Extract the [X, Y] coordinate from the center of the cell holding the provided text.  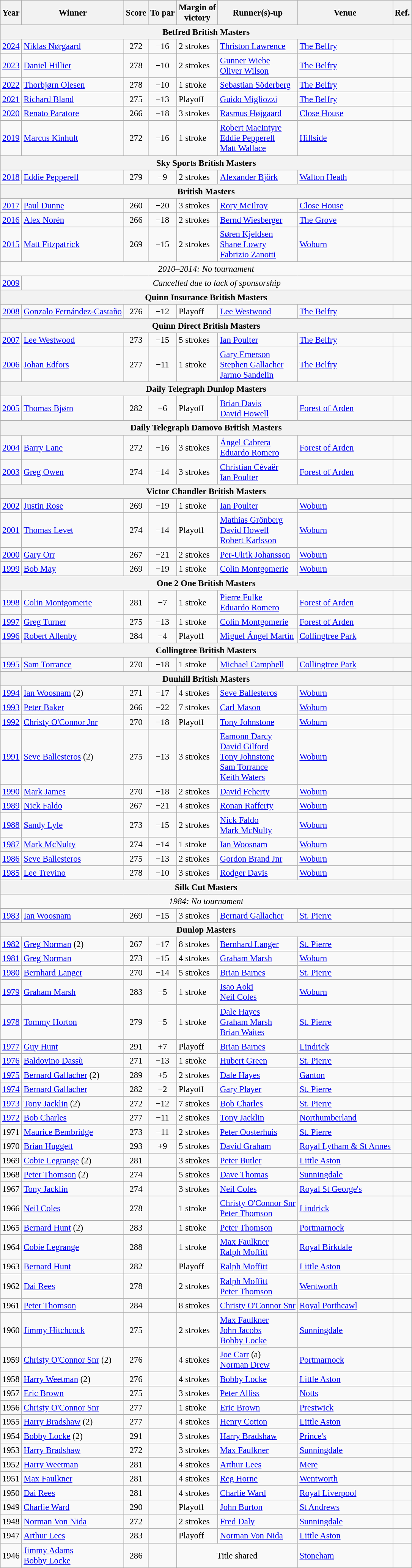
Alex Norén [73, 220]
Ian Woosnam (2) [73, 693]
1978 [11, 1022]
Collingtree British Masters [206, 651]
2009 [11, 283]
Ronan Rafferty [258, 805]
1983 [11, 916]
1993 [11, 708]
Gary Player [258, 1089]
Sebastian Söderberg [258, 85]
1985 [11, 873]
1991 [11, 756]
2001 [11, 530]
Title shared [237, 1555]
David Feherty [258, 791]
Christy O'Connor Snr Peter Thomson [258, 1209]
2005 [11, 408]
1992 [11, 722]
Michael Campbell [258, 665]
Gordon Brand Jnr [258, 859]
2024 [11, 46]
−20 [162, 205]
To par [162, 13]
Walton Heath [345, 177]
Tony Johnstone [258, 722]
2018 [11, 177]
Nick Faldo [73, 805]
1965 [11, 1228]
Bobby Locke (2) [73, 1436]
Dave Thomas [258, 1175]
1998 [11, 603]
Christian Cévaër Ian Poulter [258, 472]
Cobie Legrange (2) [73, 1161]
Royal Liverpool [345, 1493]
Eddie Pepperell [73, 177]
Cobie Legrange [73, 1247]
1949 [11, 1507]
Cancelled due to lack of sponsorship [217, 283]
Royal St George's [345, 1189]
Seve Ballesteros (2) [73, 756]
Harry Bradshaw (2) [73, 1422]
One 2 One British Masters [206, 583]
1955 [11, 1422]
289 [136, 1075]
2017 [11, 205]
1975 [11, 1075]
1947 [11, 1536]
Thomas Bjørn [73, 408]
1970 [11, 1146]
2004 [11, 447]
Peter Butler [258, 1161]
Harry Weetman [73, 1465]
Barry Lane [73, 447]
Brian Huggett [73, 1146]
Quinn Direct British Masters [206, 326]
Miguel Ángel Martín [258, 636]
1959 [11, 1360]
1990 [11, 791]
Rory McIlroy [258, 205]
Jimmy Hitchcock [73, 1330]
1961 [11, 1305]
Royal Lytham & St Annes [345, 1146]
Henry Cotton [258, 1422]
Venue [345, 13]
Gonzalo Fernández-Castaño [73, 312]
1995 [11, 665]
Margin ofvictory [197, 13]
Tommy Horton [73, 1022]
Peter Baker [73, 708]
Ralph Moffitt [258, 1267]
Rasmus Højgaard [258, 113]
2007 [11, 340]
Bernd Wiesberger [258, 220]
1952 [11, 1465]
Gunner Wiebe Oliver Wilson [258, 66]
St Andrews [345, 1507]
British Masters [206, 191]
1968 [11, 1175]
Carl Mason [258, 708]
Peter Alliss [258, 1393]
Sandy Lyle [73, 825]
Thomas Levet [73, 530]
290 [136, 1507]
Max Faulkner Ralph Moffitt [258, 1247]
Gary Emerson Stephen Gallacher Jarmo Sandelin [258, 365]
1988 [11, 825]
Winner [73, 13]
Dale Hayes [258, 1075]
1981 [11, 958]
1982 [11, 944]
2006 [11, 365]
Bernard Hunt [73, 1267]
1972 [11, 1118]
Bobby Locke [258, 1379]
Mere [345, 1465]
1956 [11, 1407]
Justin Rose [73, 506]
2020 [11, 113]
Jimmy Adams Bobby Locke [73, 1555]
Prince's [345, 1436]
Bernard Hunt (2) [73, 1228]
Tony Jacklin (2) [73, 1103]
Greg Norman (2) [73, 944]
Nick Faldo Mark McNulty [258, 825]
+9 [162, 1146]
Matt Fitzpatrick [73, 244]
Alexander Björk [258, 177]
Joe Carr (a) Norman Drew [258, 1360]
−2 [162, 1089]
1951 [11, 1479]
Mark McNulty [73, 845]
2019 [11, 138]
1962 [11, 1286]
Prestwick [345, 1407]
1979 [11, 992]
Dunhill British Masters [206, 679]
−6 [162, 408]
Peter Thomson (2) [73, 1175]
Daily Telegraph Dunlop Masters [206, 389]
1971 [11, 1132]
+7 [162, 1046]
Per-Ulrik Johansson [258, 555]
Greg Norman [73, 958]
286 [136, 1555]
1994 [11, 693]
1953 [11, 1450]
1948 [11, 1522]
1946 [11, 1555]
Reg Horne [258, 1479]
Robert Allenby [73, 636]
1984: No tournament [206, 901]
1963 [11, 1267]
2022 [11, 85]
Dale Hayes Graham Marsh Brian Waites [258, 1022]
Gary Orr [73, 555]
Christy O'Connor Snr (2) [73, 1360]
Daily Telegraph Damovo British Masters [206, 428]
2002 [11, 506]
1958 [11, 1379]
1977 [11, 1046]
Dunlop Masters [206, 930]
Stoneham [345, 1555]
1987 [11, 845]
Marcus Kinhult [73, 138]
1964 [11, 1247]
Ralph Moffitt Peter Thomson [258, 1286]
Fred Daly [258, 1522]
2023 [11, 66]
Baldovino Dassù [73, 1061]
2000 [11, 555]
Pierre Fulke Eduardo Romero [258, 603]
Max Faulkner John Jacobs Bobby Locke [258, 1330]
Niklas Nørgaard [73, 46]
Harry Weetman (2) [73, 1379]
1966 [11, 1209]
260 [136, 205]
−7 [162, 603]
Hillside [345, 138]
288 [136, 1247]
+5 [162, 1075]
−4 [162, 636]
Ángel Cabrera Eduardo Romero [258, 447]
Mark James [73, 791]
David Graham [258, 1146]
Richard Bland [73, 99]
Brian Davis David Howell [258, 408]
Runner(s)-up [258, 13]
Peter Oosterhuis [258, 1132]
Guy Hunt [73, 1046]
Bob May [73, 569]
Thorbjørn Olesen [73, 85]
Silk Cut Masters [206, 887]
1967 [11, 1189]
Quinn Insurance British Masters [206, 297]
Christy O'Connor Jnr [73, 722]
1980 [11, 973]
1969 [11, 1161]
Thriston Lawrence [258, 46]
Isao Aoki Neil Coles [258, 992]
Johan Edfors [73, 365]
293 [136, 1146]
Sky Sports British Masters [206, 163]
2015 [11, 244]
2008 [11, 312]
Betfred British Masters [206, 32]
1997 [11, 622]
Royal Porthcawl [345, 1305]
Bernard Gallacher (2) [73, 1075]
2021 [11, 99]
Hubert Green [258, 1061]
1960 [11, 1330]
Score [136, 13]
Ganton [345, 1075]
1957 [11, 1393]
John Burton [258, 1507]
Renato Paratore [73, 113]
Lee Trevino [73, 873]
2016 [11, 220]
Greg Turner [73, 622]
The Grove [345, 220]
1974 [11, 1089]
−22 [162, 708]
1973 [11, 1103]
Royal Birkdale [345, 1247]
Greg Owen [73, 472]
1996 [11, 636]
Guido Migliozzi [258, 99]
Ref. [402, 13]
Sam Torrance [73, 665]
1986 [11, 859]
1976 [11, 1061]
−9 [162, 177]
1950 [11, 1493]
Paul Dunne [73, 205]
Søren Kjeldsen Shane Lowry Fabrizio Zanotti [258, 244]
1999 [11, 569]
Mathias Grönberg David Howell Robert Karlsson [258, 530]
Year [11, 13]
Maurice Bembridge [73, 1132]
Notts [345, 1393]
1989 [11, 805]
1954 [11, 1436]
Eamonn Darcy David Gilford Tony Johnstone Sam Torrance Keith Waters [258, 756]
Daniel Hillier [73, 66]
Victor Chandler British Masters [206, 491]
2010–2014: No tournament [206, 269]
Rodger Davis [258, 873]
Northumberland [345, 1118]
Robert MacIntyre Eddie Pepperell Matt Wallace [258, 138]
2003 [11, 472]
